Extract the [x, y] coordinate from the center of the cell holding the provided text.  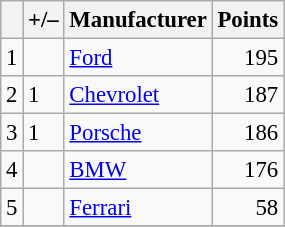
195 [248, 58]
2 [12, 95]
5 [12, 208]
+/– [44, 20]
176 [248, 170]
3 [12, 133]
Chevrolet [138, 95]
186 [248, 133]
4 [12, 170]
58 [248, 208]
BMW [138, 170]
Ferrari [138, 208]
Ford [138, 58]
Points [248, 20]
Manufacturer [138, 20]
187 [248, 95]
Porsche [138, 133]
